Return the (X, Y) coordinate for the center point of the cell that contains the specified text.  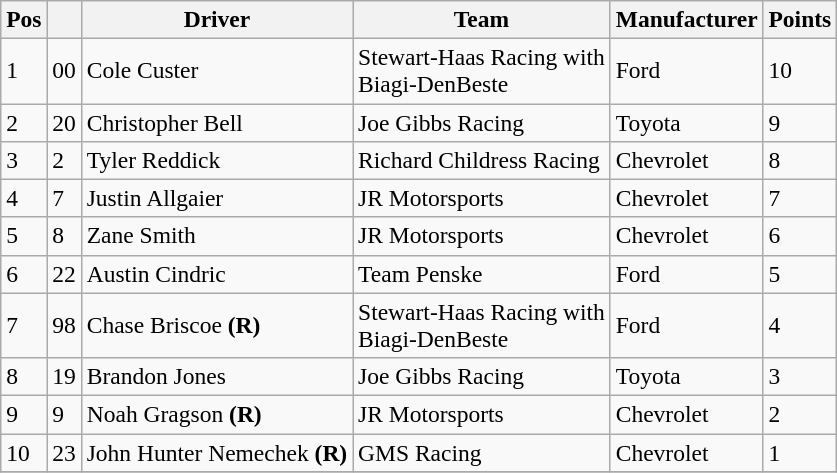
23 (64, 452)
Brandon Jones (216, 376)
Austin Cindric (216, 274)
Justin Allgaier (216, 198)
GMS Racing (482, 452)
Tyler Reddick (216, 160)
Points (800, 19)
20 (64, 122)
98 (64, 326)
Team Penske (482, 274)
19 (64, 376)
John Hunter Nemechek (R) (216, 452)
Driver (216, 19)
Team (482, 19)
Chase Briscoe (R) (216, 326)
Christopher Bell (216, 122)
Richard Childress Racing (482, 160)
Zane Smith (216, 236)
22 (64, 274)
Manufacturer (686, 19)
Noah Gragson (R) (216, 414)
00 (64, 70)
Pos (24, 19)
Cole Custer (216, 70)
